Identify which cell holds the provided text, then report its (x, y) central coordinate. 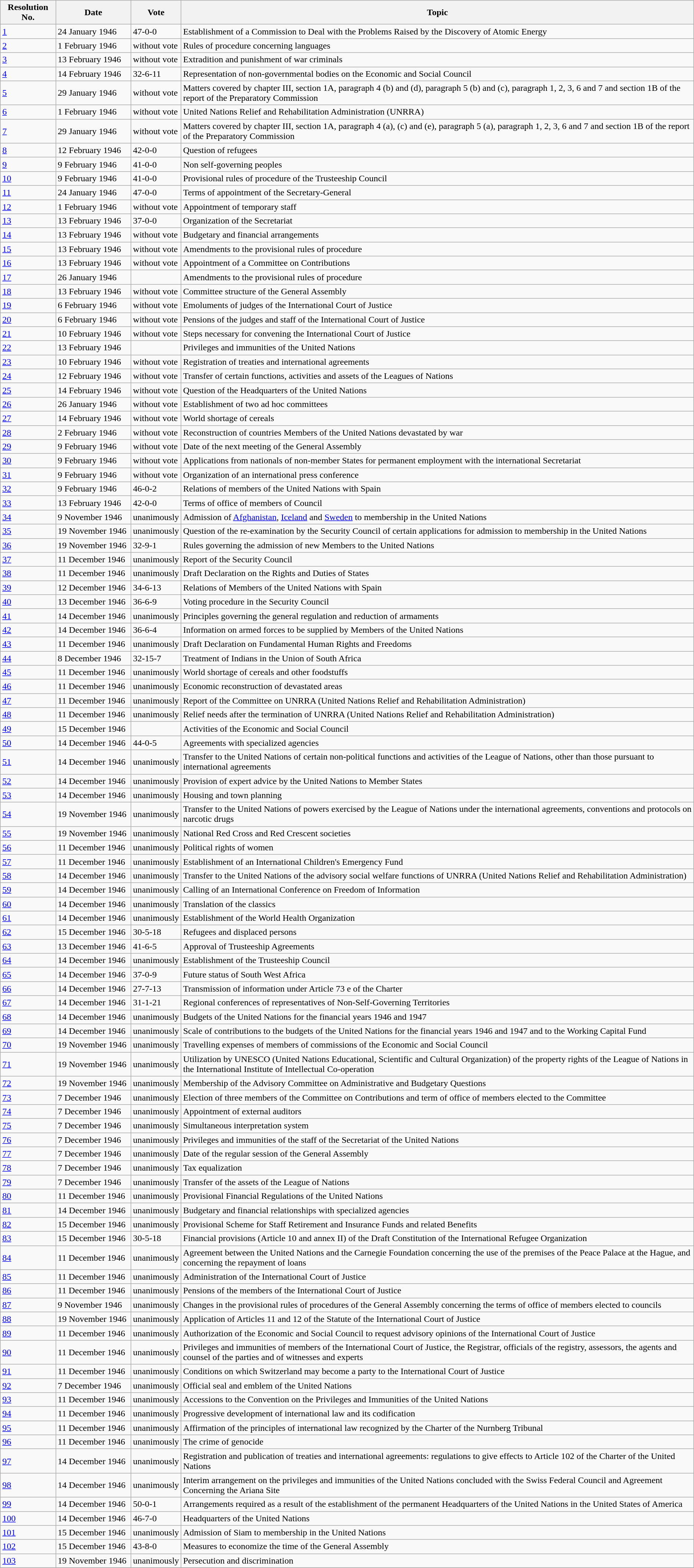
Relations of members of the United Nations with Spain (437, 489)
Rules of procedure concerning languages (437, 46)
76 (28, 1140)
72 (28, 1083)
Terms of appointment of the Secretary-General (437, 192)
38 (28, 573)
Transfer of certain functions, activities and assets of the Leagues of Nations (437, 376)
52 (28, 781)
74 (28, 1111)
Budgets of the United Nations for the financial years 1946 and 1947 (437, 1017)
94 (28, 1414)
Date of the next meeting of the General Assembly (437, 447)
73 (28, 1097)
Transfer to the United Nations of the advisory social welfare functions of UNRRA (United Nations Relief and Rehabilitation Administration) (437, 876)
National Red Cross and Red Crescent societies (437, 833)
Financial provisions (Article 10 and annex II) of the Draft Constitution of the International Refugee Organization (437, 1238)
45 (28, 672)
77 (28, 1154)
Election of three members of the Committee on Contributions and term of office of members elected to the Committee (437, 1097)
Agreements with specialized agencies (437, 743)
Affirmation of the principles of international law recognized by the Charter of the Nurnberg Tribunal (437, 1428)
35 (28, 531)
19 (28, 305)
26 (28, 404)
56 (28, 847)
100 (28, 1518)
49 (28, 729)
63 (28, 946)
Changes in the provisional rules of procedures of the General Assembly concerning the terms of office of members elected to councils (437, 1305)
57 (28, 861)
10 (28, 178)
46 (28, 687)
Refugees and displaced persons (437, 932)
Admission of Siam to membership in the United Nations (437, 1532)
78 (28, 1168)
2 February 1946 (93, 433)
Report of the Committee on UNRRA (United Nations Relief and Rehabilitation Administration) (437, 701)
4 (28, 74)
Pensions of the members of the International Court of Justice (437, 1291)
103 (28, 1561)
Headquarters of the United Nations (437, 1518)
Provisional rules of procedure of the Trusteeship Council (437, 178)
2 (28, 46)
Progressive development of international law and its codification (437, 1414)
98 (28, 1485)
Date of the regular session of the General Assembly (437, 1154)
54 (28, 814)
Measures to economize the time of the General Assembly (437, 1547)
United Nations Relief and Rehabilitation Administration (UNRRA) (437, 112)
91 (28, 1371)
68 (28, 1017)
65 (28, 975)
Provisional Scheme for Staff Retirement and Insurance Funds and related Benefits (437, 1224)
Privileges and immunities of the staff of the Secretariat of the United Nations (437, 1140)
Political rights of women (437, 847)
23 (28, 362)
Relations of Members of the United Nations with Spain (437, 588)
Housing and town planning (437, 795)
Applications from nationals of non-member States for permanent employment with the international Secretariat (437, 461)
World shortage of cereals (437, 418)
81 (28, 1210)
Draft Declaration on Fundamental Human Rights and Freedoms (437, 644)
8 (28, 150)
Steps necessary for convening the International Court of Justice (437, 334)
44 (28, 658)
55 (28, 833)
7 (28, 131)
36 (28, 545)
11 (28, 192)
96 (28, 1442)
Establishment of a Commission to Deal with the Problems Raised by the Discovery of Atomic Energy (437, 32)
83 (28, 1238)
22 (28, 348)
The crime of genocide (437, 1442)
Authorization of the Economic and Social Council to request advisory opinions of the International Court of Justice (437, 1333)
Organization of the Secretariat (437, 221)
31-1-21 (156, 1003)
Representation of non-governmental bodies on the Economic and Social Council (437, 74)
Information on armed forces to be supplied by Members of the United Nations (437, 630)
Economic reconstruction of devastated areas (437, 687)
30 (28, 461)
44-0-5 (156, 743)
84 (28, 1257)
Accessions to the Convention on the Privileges and Immunities of the United Nations (437, 1400)
Membership of the Advisory Committee on Administrative and Budgetary Questions (437, 1083)
18 (28, 291)
Topic (437, 13)
Rules governing the admission of new Members to the United Nations (437, 545)
27 (28, 418)
21 (28, 334)
32 (28, 489)
Report of the Security Council (437, 559)
27-7-13 (156, 989)
37 (28, 559)
Travelling expenses of members of commissions of the Economic and Social Council (437, 1045)
12 December 1946 (93, 588)
Future status of South West Africa (437, 975)
12 (28, 206)
Budgetary and financial relationships with specialized agencies (437, 1210)
Regional conferences of representatives of Non-Self-Governing Territories (437, 1003)
25 (28, 390)
82 (28, 1224)
Tax equalization (437, 1168)
43-8-0 (156, 1547)
Appointment of temporary staff (437, 206)
24 (28, 376)
3 (28, 60)
39 (28, 588)
46-7-0 (156, 1518)
62 (28, 932)
Non self-governing peoples (437, 164)
64 (28, 960)
75 (28, 1125)
Provisional Financial Regulations of the United Nations (437, 1196)
41 (28, 616)
9 (28, 164)
42 (28, 630)
Privileges and immunities of the United Nations (437, 348)
99 (28, 1504)
33 (28, 503)
Treatment of Indians in the Union of South Africa (437, 658)
36-6-9 (156, 602)
60 (28, 904)
51 (28, 762)
6 (28, 112)
Establishment of an International Children's Emergency Fund (437, 861)
17 (28, 277)
87 (28, 1305)
50 (28, 743)
Activities of the Economic and Social Council (437, 729)
Question of the re-examination by the Security Council of certain applications for admission to membership in the United Nations (437, 531)
67 (28, 1003)
59 (28, 890)
Extradition and punishment of war criminals (437, 60)
90 (28, 1352)
13 (28, 221)
37-0-0 (156, 221)
Principles governing the general regulation and reduction of armaments (437, 616)
Organization of an international press conference (437, 475)
89 (28, 1333)
Voting procedure in the Security Council (437, 602)
50-0-1 (156, 1504)
Establishment of the Trusteeship Council (437, 960)
79 (28, 1182)
58 (28, 876)
Question of refugees (437, 150)
95 (28, 1428)
Registration of treaties and international agreements (437, 362)
Transfer of the assets of the League of Nations (437, 1182)
1 (28, 32)
85 (28, 1277)
92 (28, 1385)
Emoluments of judges of the International Court of Justice (437, 305)
Budgetary and financial arrangements (437, 235)
Reconstruction of countries Members of the United Nations devastated by war (437, 433)
Committee structure of the General Assembly (437, 291)
Administration of the International Court of Justice (437, 1277)
Admission of Afghanistan, Iceland and Sweden to membership in the United Nations (437, 517)
97 (28, 1461)
Appointment of external auditors (437, 1111)
Translation of the classics (437, 904)
Scale of contributions to the budgets of the United Nations for the financial years 1946 and 1947 and to the Working Capital Fund (437, 1031)
Approval of Trusteeship Agreements (437, 946)
80 (28, 1196)
43 (28, 644)
Conditions on which Switzerland may become a party to the International Court of Justice (437, 1371)
Simultaneous interpretation system (437, 1125)
61 (28, 918)
32-15-7 (156, 658)
34 (28, 517)
8 December 1946 (93, 658)
Calling of an International Conference on Freedom of Information (437, 890)
101 (28, 1532)
Official seal and emblem of the United Nations (437, 1385)
Draft Declaration on the Rights and Duties of States (437, 573)
Vote (156, 13)
Persecution and discrimination (437, 1561)
Transmission of information under Article 73 e of the Charter (437, 989)
Application of Articles 11 and 12 of the Statute of the International Court of Justice (437, 1319)
93 (28, 1400)
86 (28, 1291)
34-6-13 (156, 588)
53 (28, 795)
31 (28, 475)
Arrangements required as a result of the establishment of the permanent Headquarters of the United Nations in the United States of America (437, 1504)
40 (28, 602)
48 (28, 715)
41-6-5 (156, 946)
46-0-2 (156, 489)
28 (28, 433)
5 (28, 93)
Terms of office of members of Council (437, 503)
32-9-1 (156, 545)
66 (28, 989)
16 (28, 263)
Provision of expert advice by the United Nations to Member States (437, 781)
102 (28, 1547)
Relief needs after the termination of UNRRA (United Nations Relief and Rehabilitation Administration) (437, 715)
Establishment of the World Health Organization (437, 918)
15 (28, 249)
29 (28, 447)
36-6-4 (156, 630)
69 (28, 1031)
14 (28, 235)
Establishment of two ad hoc committees (437, 404)
Date (93, 13)
37-0-9 (156, 975)
World shortage of cereals and other foodstuffs (437, 672)
88 (28, 1319)
70 (28, 1045)
20 (28, 320)
Resolution No. (28, 13)
Pensions of the judges and staff of the International Court of Justice (437, 320)
32-6-11 (156, 74)
Question of the Headquarters of the United Nations (437, 390)
Appointment of a Committee on Contributions (437, 263)
71 (28, 1064)
47 (28, 701)
